Output the [x, y] coordinate of the center of the cell containing the given text.  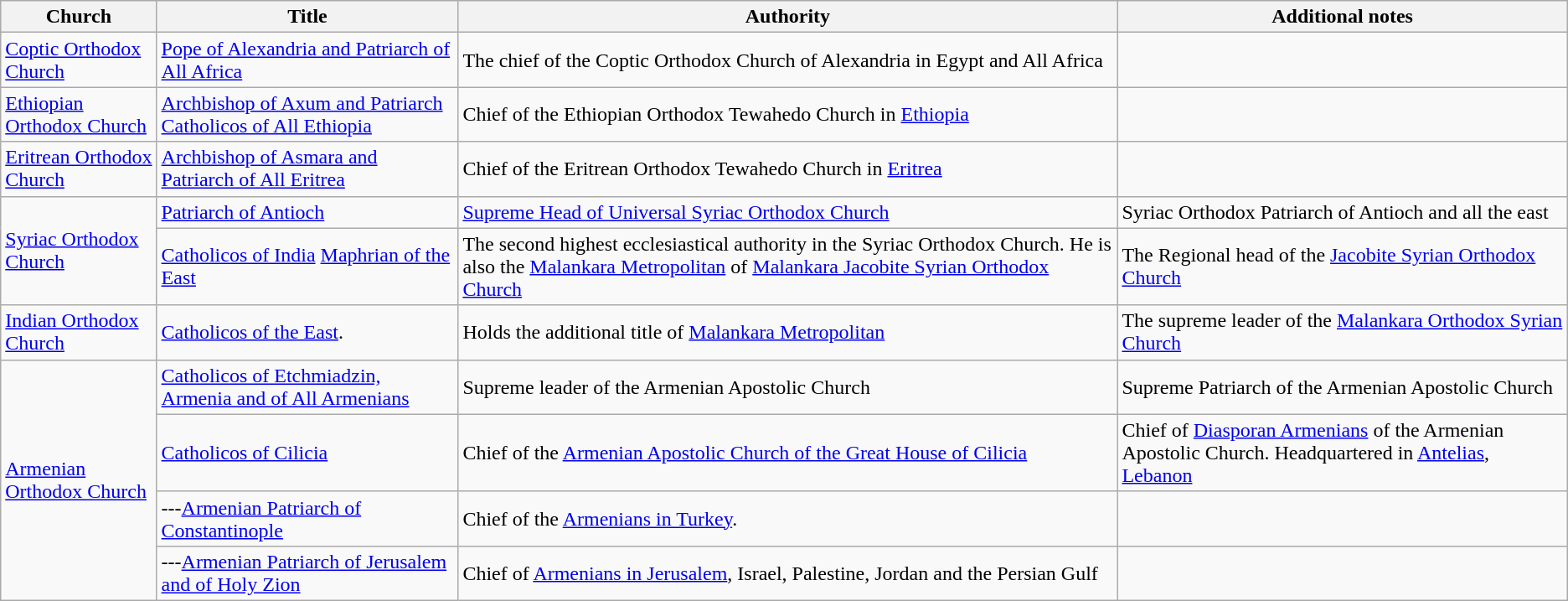
Archbishop of Asmara and Patriarch of All Eritrea [307, 169]
Pope of Alexandria and Patriarch of All Africa [307, 60]
Ethiopian Orthodox Church [79, 114]
Catholicos of India Maphrian of the East [307, 267]
Supreme Patriarch of the Armenian Apostolic Church [1342, 387]
The Regional head of the Jacobite Syrian Orthodox Church [1342, 267]
Chief of the Eritrean Orthodox Tewahedo Church in Eritrea [787, 169]
Title [307, 17]
Church [79, 17]
Chief of the Armenian Apostolic Church of the Great House of Cilicia [787, 453]
Supreme leader of the Armenian Apostolic Church [787, 387]
Chief of the Ethiopian Orthodox Tewahedo Church in Ethiopia [787, 114]
Holds the additional title of Malankara Metropolitan [787, 332]
Eritrean Orthodox Church [79, 169]
Additional notes [1342, 17]
Chief of the Armenians in Turkey. [787, 518]
Catholicos of Cilicia [307, 453]
Armenian Orthodox Church [79, 479]
The supreme leader of the Malankara Orthodox Syrian Church [1342, 332]
---Armenian Patriarch of Constantinople [307, 518]
Patriarch of Antioch [307, 212]
Supreme Head of Universal Syriac Orthodox Church [787, 212]
Archbishop of Axum and Patriarch Catholicos of All Ethiopia [307, 114]
Chief of Diasporan Armenians of the Armenian Apostolic Church. Headquartered in Antelias, Lebanon [1342, 453]
Chief of Armenians in Jerusalem, Israel, Palestine, Jordan and the Persian Gulf [787, 573]
Authority [787, 17]
Catholicos of Etchmiadzin, Armenia and of All Armenians [307, 387]
Syriac Orthodox Patriarch of Antioch and all the east [1342, 212]
Syriac Orthodox Church [79, 251]
Indian Orthodox Church [79, 332]
Coptic Orthodox Church [79, 60]
The chief of the Coptic Orthodox Church of Alexandria in Egypt and All Africa [787, 60]
---Armenian Patriarch of Jerusalem and of Holy Zion [307, 573]
Catholicos of the East. [307, 332]
